Return (X, Y) of the center of cell containing provided text 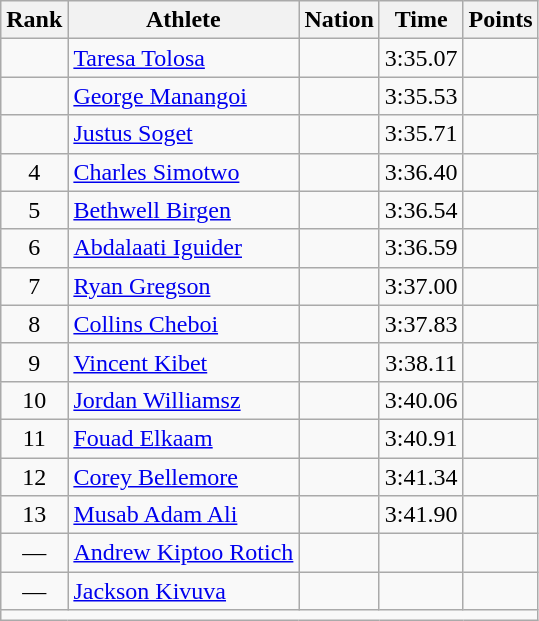
11 (34, 438)
3:37.00 (421, 286)
Athlete (184, 20)
Musab Adam Ali (184, 515)
Fouad Elkaam (184, 438)
7 (34, 286)
3:41.90 (421, 515)
Andrew Kiptoo Rotich (184, 553)
Corey Bellemore (184, 477)
Abdalaati Iguider (184, 248)
3:40.91 (421, 438)
3:37.83 (421, 324)
Points (500, 20)
3:35.53 (421, 96)
8 (34, 324)
Bethwell Birgen (184, 210)
Taresa Tolosa (184, 58)
9 (34, 362)
13 (34, 515)
3:38.11 (421, 362)
Jordan Williamsz (184, 400)
3:40.06 (421, 400)
Ryan Gregson (184, 286)
Collins Cheboi (184, 324)
Nation (339, 20)
12 (34, 477)
Charles Simotwo (184, 172)
6 (34, 248)
Justus Soget (184, 134)
5 (34, 210)
3:36.40 (421, 172)
3:41.34 (421, 477)
Vincent Kibet (184, 362)
3:36.54 (421, 210)
10 (34, 400)
3:36.59 (421, 248)
3:35.07 (421, 58)
4 (34, 172)
Time (421, 20)
Rank (34, 20)
George Manangoi (184, 96)
Jackson Kivuva (184, 591)
3:35.71 (421, 134)
